Find where the given text appears and provide that cell's center as (X, Y) coordinate. 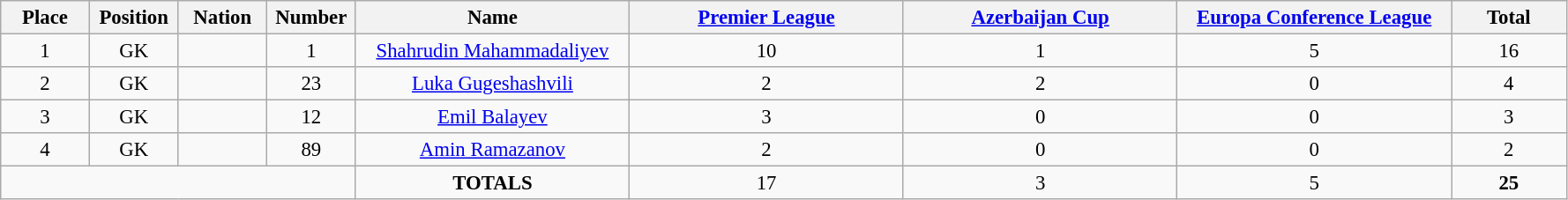
Total (1510, 18)
Position (134, 18)
Place (46, 18)
16 (1510, 51)
Shahrudin Mahammadaliyev (492, 51)
17 (767, 183)
25 (1510, 183)
89 (312, 150)
Europa Conference League (1314, 18)
Name (492, 18)
Premier League (767, 18)
12 (312, 117)
TOTALS (492, 183)
Luka Gugeshashvili (492, 84)
Number (312, 18)
Azerbaijan Cup (1041, 18)
Amin Ramazanov (492, 150)
Nation (222, 18)
Emil Balayev (492, 117)
10 (767, 51)
23 (312, 84)
